Scan for the cell matching the given text and deliver its (x, y) coordinate at center. 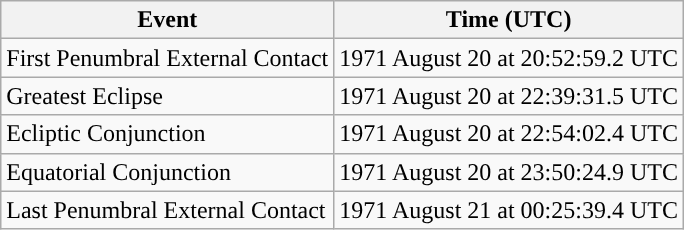
1971 August 20 at 22:39:31.5 UTC (509, 96)
1971 August 20 at 20:52:59.2 UTC (509, 58)
Ecliptic Conjunction (168, 134)
Last Penumbral External Contact (168, 210)
1971 August 20 at 22:54:02.4 UTC (509, 134)
1971 August 21 at 00:25:39.4 UTC (509, 210)
Event (168, 20)
1971 August 20 at 23:50:24.9 UTC (509, 172)
Time (UTC) (509, 20)
First Penumbral External Contact (168, 58)
Equatorial Conjunction (168, 172)
Greatest Eclipse (168, 96)
